Find where the given text appears and provide that cell's center as (x, y) coordinate. 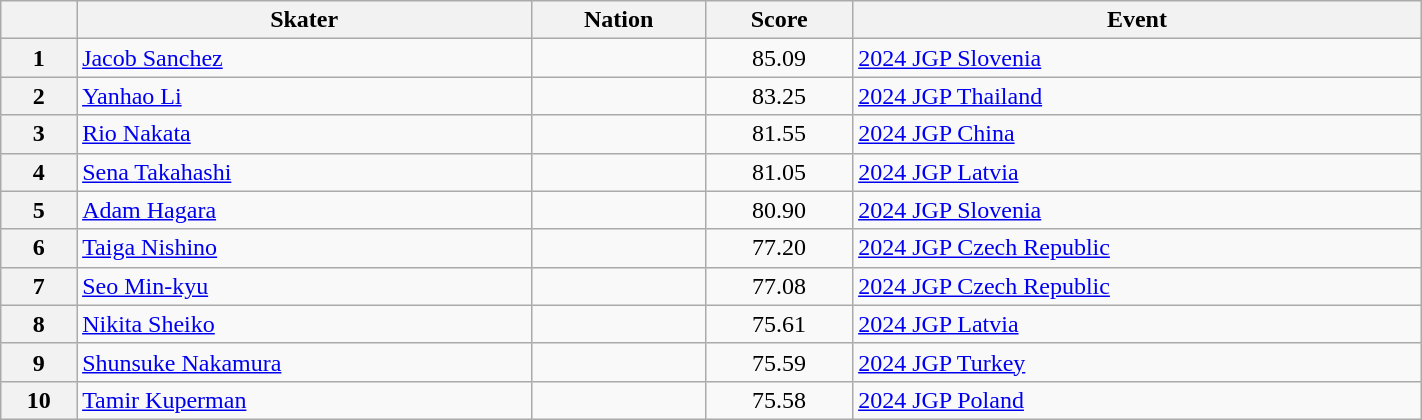
80.90 (780, 210)
8 (39, 324)
77.20 (780, 248)
Nation (619, 20)
Nikita Sheiko (304, 324)
Skater (304, 20)
Event (1138, 20)
Adam Hagara (304, 210)
Yanhao Li (304, 96)
75.58 (780, 400)
Sena Takahashi (304, 172)
77.08 (780, 286)
6 (39, 248)
2024 JGP Poland (1138, 400)
75.59 (780, 362)
1 (39, 58)
2 (39, 96)
85.09 (780, 58)
Seo Min-kyu (304, 286)
Rio Nakata (304, 134)
Tamir Kuperman (304, 400)
4 (39, 172)
75.61 (780, 324)
5 (39, 210)
Score (780, 20)
10 (39, 400)
2024 JGP China (1138, 134)
2024 JGP Turkey (1138, 362)
7 (39, 286)
Shunsuke Nakamura (304, 362)
Taiga Nishino (304, 248)
81.05 (780, 172)
83.25 (780, 96)
2024 JGP Thailand (1138, 96)
3 (39, 134)
9 (39, 362)
Jacob Sanchez (304, 58)
81.55 (780, 134)
